Extract the [X, Y] coordinate from the center of the cell holding the provided text.  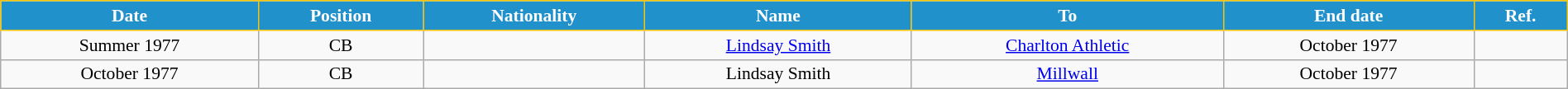
Summer 1977 [130, 45]
To [1067, 16]
Nationality [534, 16]
Date [130, 16]
Ref. [1520, 16]
Position [341, 16]
Name [779, 16]
End date [1348, 16]
Charlton Athletic [1067, 45]
Millwall [1067, 74]
